Provide the [X, Y] coordinate of the cell's center where the given text is located.  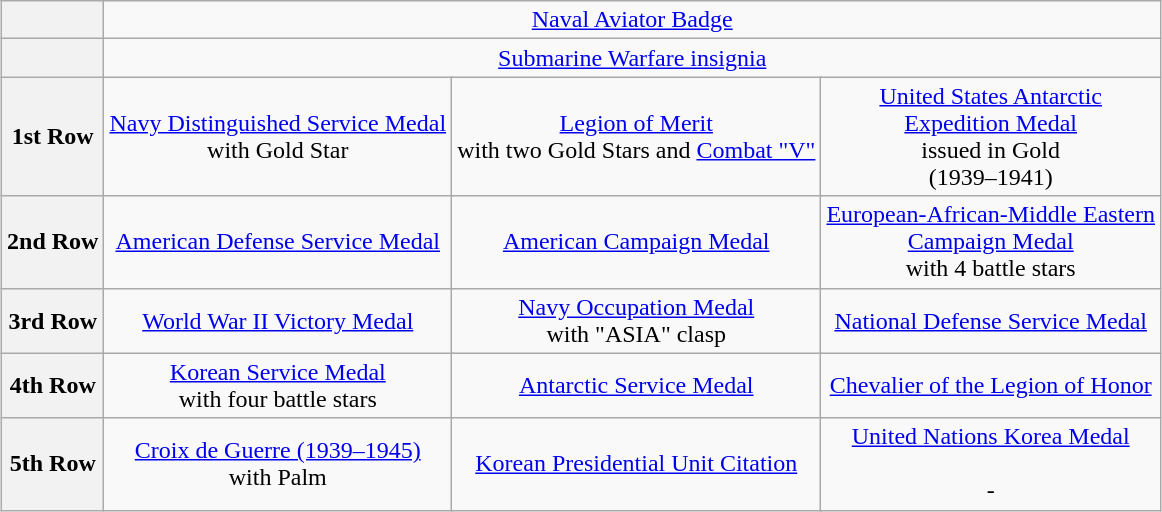
World War II Victory Medal [278, 320]
5th Row [53, 464]
Chevalier of the Legion of Honor [991, 386]
3rd Row [53, 320]
Navy Distinguished Service Medalwith Gold Star [278, 136]
1st Row [53, 136]
Naval Aviator Badge [632, 20]
Submarine Warfare insignia [632, 58]
Legion of Meritwith two Gold Stars and Combat "V" [636, 136]
American Campaign Medal [636, 242]
Korean Presidential Unit Citation [636, 464]
National Defense Service Medal [991, 320]
2nd Row [53, 242]
4th Row [53, 386]
Antarctic Service Medal [636, 386]
United Nations Korea Medal- [991, 464]
Croix de Guerre (1939–1945)with Palm [278, 464]
United States Antarctic Expedition Medalissued in Gold (1939–1941) [991, 136]
Navy Occupation Medalwith "ASIA" clasp [636, 320]
American Defense Service Medal [278, 242]
European-African-Middle Eastern Campaign Medalwith 4 battle stars [991, 242]
Korean Service Medalwith four battle stars [278, 386]
